Search for the cell housing the specified text and yield its [x, y] center coordinate. 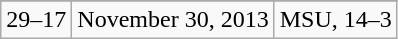
MSU, 14–3 [336, 20]
November 30, 2013 [173, 20]
29–17 [36, 20]
